Extract the [x, y] coordinate from the center of the cell holding the provided text.  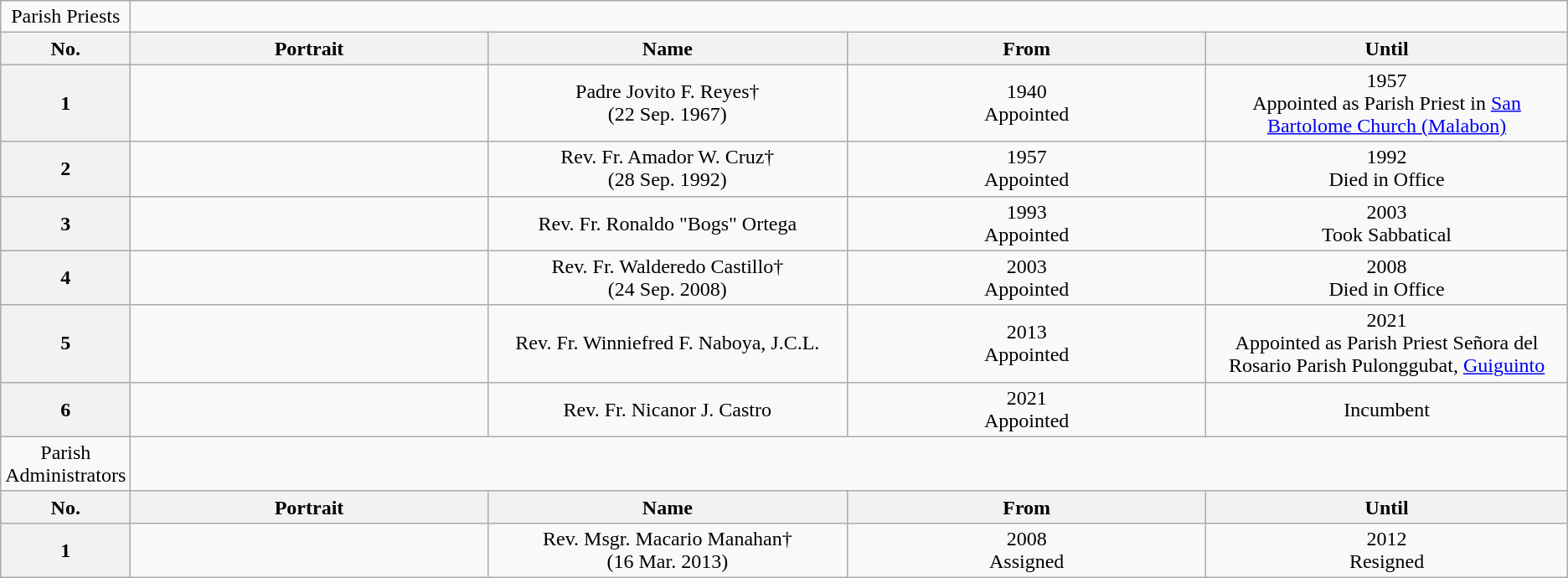
1993 Appointed [1026, 223]
5 [65, 343]
Rev. Fr. Nicanor J. Castro [667, 409]
4 [65, 278]
Padre Jovito F. Reyes† (22 Sep. 1967) [667, 103]
Rev. Msgr. Macario Manahan† (16 Mar. 2013) [667, 550]
2008 Assigned [1026, 550]
2 [65, 169]
3 [65, 223]
Rev. Fr. Winniefred F. Naboya, J.C.L. [667, 343]
Rev. Fr. Walderedo Castillo† (24 Sep. 2008) [667, 278]
1957 Appointed as Parish Priest in San Bartolome Church (Malabon) [1387, 103]
1957 Appointed [1026, 169]
2021 Appointed [1026, 409]
Parish Administrators [65, 464]
2021 Appointed as Parish Priest Señora del Rosario Parish Pulonggubat, Guiguinto [1387, 343]
Rev. Fr. Amador W. Cruz† (28 Sep. 1992) [667, 169]
2013 Appointed [1026, 343]
1940 Appointed [1026, 103]
2012 Resigned [1387, 550]
Parish Priests [65, 17]
2008 Died in Office [1387, 278]
Incumbent [1387, 409]
2003 Took Sabbatical [1387, 223]
1992 Died in Office [1387, 169]
2003 Appointed [1026, 278]
6 [65, 409]
Rev. Fr. Ronaldo "Bogs" Ortega [667, 223]
